Identify which cell holds the provided text, then report its [X, Y] central coordinate. 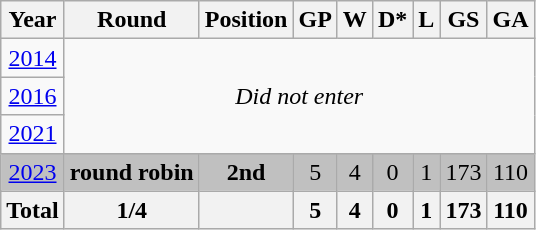
2016 [33, 96]
2021 [33, 134]
Year [33, 20]
Did not enter [299, 96]
2023 [33, 172]
L [426, 20]
GS [464, 20]
2nd [246, 172]
D* [392, 20]
1/4 [132, 210]
Round [132, 20]
Total [33, 210]
Position [246, 20]
W [354, 20]
2014 [33, 58]
round robin [132, 172]
GA [510, 20]
GP [315, 20]
